Detect which cell encompasses the target text, then output its (x, y) center coordinate. 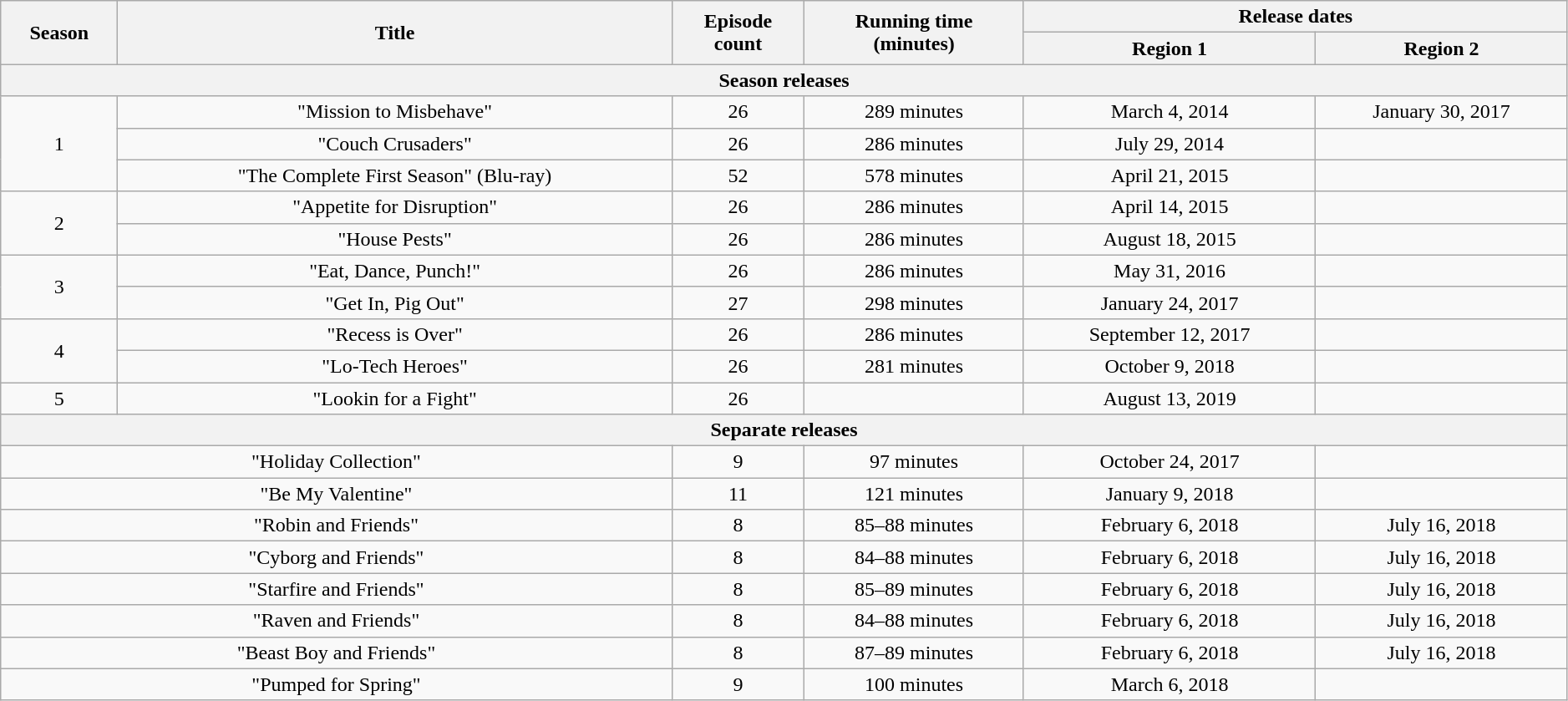
April 21, 2015 (1170, 175)
January 30, 2017 (1442, 112)
"The Complete First Season" (Blu-ray) (394, 175)
"Holiday Collection" (336, 462)
281 minutes (914, 366)
100 minutes (914, 684)
87–89 minutes (914, 653)
Running time(minutes) (914, 33)
"Get In, Pig Out" (394, 302)
85–89 minutes (914, 589)
October 9, 2018 (1170, 366)
578 minutes (914, 175)
97 minutes (914, 462)
Title (394, 33)
Episodecount (738, 33)
"Pumped for Spring" (336, 684)
March 6, 2018 (1170, 684)
Release dates (1295, 17)
298 minutes (914, 302)
"Appetite for Disruption" (394, 207)
Region 2 (1442, 48)
"Lookin for a Fight" (394, 399)
"Beast Boy and Friends" (336, 653)
January 9, 2018 (1170, 494)
August 13, 2019 (1170, 399)
"Starfire and Friends" (336, 589)
September 12, 2017 (1170, 334)
"Be My Valentine" (336, 494)
January 24, 2017 (1170, 302)
"Robin and Friends" (336, 526)
"House Pests" (394, 239)
"Recess is Over" (394, 334)
85–88 minutes (914, 526)
2 (59, 223)
"Mission to Misbehave" (394, 112)
Region 1 (1170, 48)
4 (59, 350)
Separate releases (784, 430)
11 (738, 494)
July 29, 2014 (1170, 144)
"Raven and Friends" (336, 621)
"Lo-Tech Heroes" (394, 366)
289 minutes (914, 112)
"Couch Crusaders" (394, 144)
March 4, 2014 (1170, 112)
April 14, 2015 (1170, 207)
52 (738, 175)
Season releases (784, 80)
1 (59, 144)
"Cyborg and Friends" (336, 557)
May 31, 2016 (1170, 271)
121 minutes (914, 494)
27 (738, 302)
Season (59, 33)
August 18, 2015 (1170, 239)
3 (59, 287)
October 24, 2017 (1170, 462)
5 (59, 399)
"Eat, Dance, Punch!" (394, 271)
